Find where the given text appears and provide that cell's center as [X, Y] coordinate. 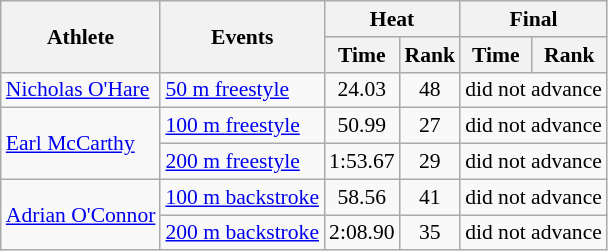
Athlete [81, 36]
29 [430, 162]
Earl McCarthy [81, 144]
200 m freestyle [242, 162]
100 m freestyle [242, 126]
48 [430, 90]
27 [430, 126]
50.99 [362, 126]
Heat [392, 19]
35 [430, 233]
24.03 [362, 90]
1:53.67 [362, 162]
58.56 [362, 197]
41 [430, 197]
2:08.90 [362, 233]
100 m backstroke [242, 197]
Events [242, 36]
Nicholas O'Hare [81, 90]
50 m freestyle [242, 90]
200 m backstroke [242, 233]
Adrian O'Connor [81, 214]
Final [534, 19]
